Output the (x, y) coordinate of the center of the cell containing the given text.  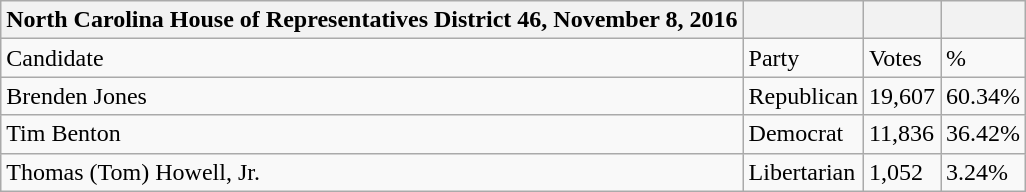
Democrat (803, 134)
Thomas (Tom) Howell, Jr. (372, 172)
36.42% (982, 134)
Votes (902, 58)
3.24% (982, 172)
Brenden Jones (372, 96)
Party (803, 58)
Candidate (372, 58)
1,052 (902, 172)
Libertarian (803, 172)
Tim Benton (372, 134)
% (982, 58)
11,836 (902, 134)
Republican (803, 96)
North Carolina House of Representatives District 46, November 8, 2016 (372, 20)
19,607 (902, 96)
60.34% (982, 96)
